From the cell containing the given text, extract its center point as (X, Y) coordinate. 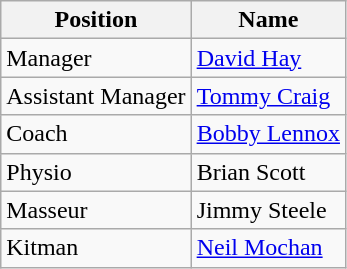
Tommy Craig (268, 96)
Manager (96, 58)
Brian Scott (268, 172)
Name (268, 20)
Jimmy Steele (268, 210)
Assistant Manager (96, 96)
Kitman (96, 248)
Neil Mochan (268, 248)
Masseur (96, 210)
Physio (96, 172)
Bobby Lennox (268, 134)
David Hay (268, 58)
Position (96, 20)
Coach (96, 134)
